For the text-containing cell, return its midpoint in (x, y) coordinate format. 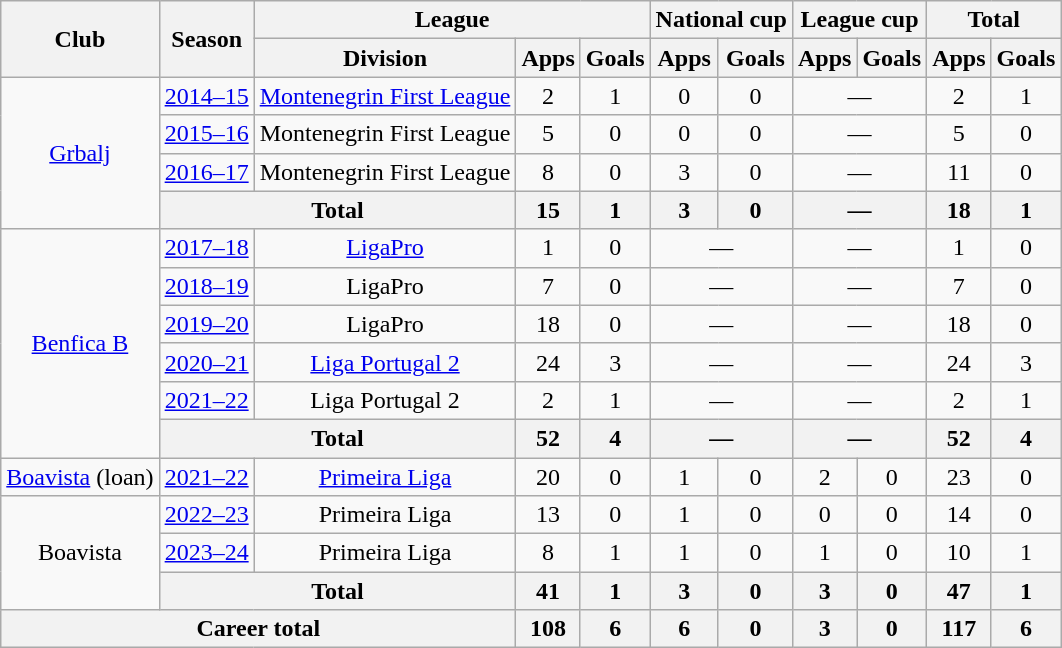
10 (959, 553)
League (452, 20)
14 (959, 515)
Grbalj (80, 153)
Benfica B (80, 343)
2017–18 (206, 248)
2020–21 (206, 362)
League cup (859, 20)
2016–17 (206, 172)
2018–19 (206, 286)
Career total (258, 629)
Club (80, 39)
National cup (721, 20)
2019–20 (206, 324)
117 (959, 629)
2023–24 (206, 553)
Boavista (loan) (80, 477)
2022–23 (206, 515)
Season (206, 39)
23 (959, 477)
41 (548, 591)
108 (548, 629)
15 (548, 210)
13 (548, 515)
2014–15 (206, 96)
2015–16 (206, 134)
Boavista (80, 553)
Division (385, 58)
20 (548, 477)
47 (959, 591)
11 (959, 172)
